Output the [x, y] coordinate of the center of the cell containing the given text.  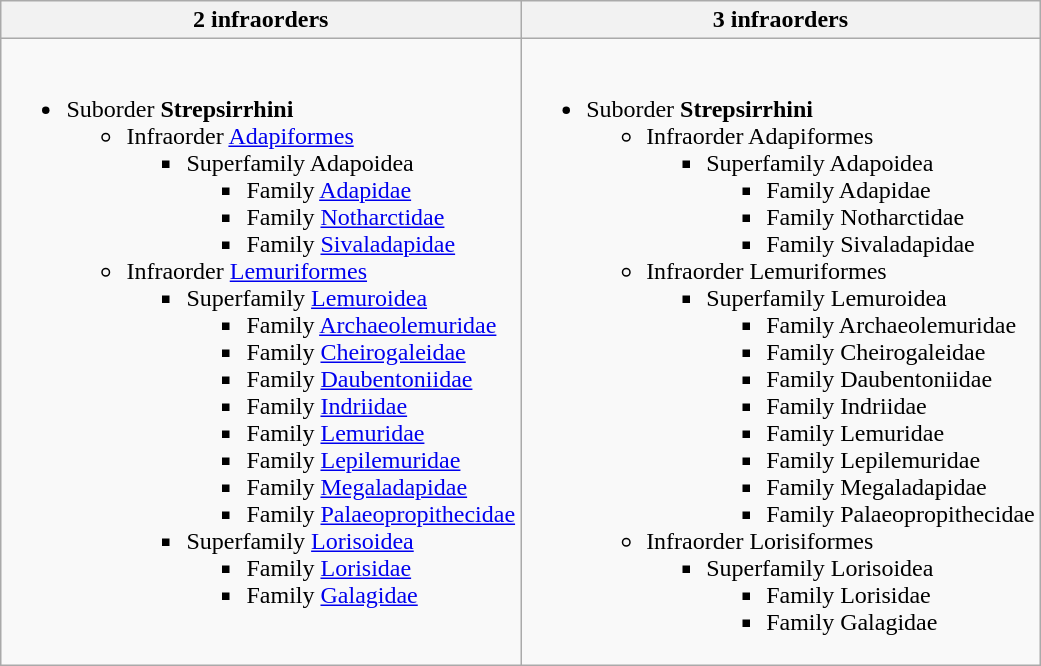
2 infraorders [261, 20]
3 infraorders [781, 20]
